Capture the cell that displays the provided text and extract its (X, Y) central coordinate. 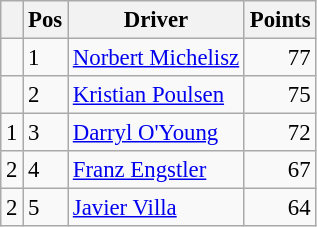
5 (46, 208)
4 (46, 170)
75 (280, 95)
Points (280, 20)
77 (280, 58)
64 (280, 208)
Javier Villa (156, 208)
Pos (46, 20)
Franz Engstler (156, 170)
3 (46, 133)
Kristian Poulsen (156, 95)
Driver (156, 20)
72 (280, 133)
Darryl O'Young (156, 133)
67 (280, 170)
Norbert Michelisz (156, 58)
